Detect which cell encompasses the target text, then output its [X, Y] center coordinate. 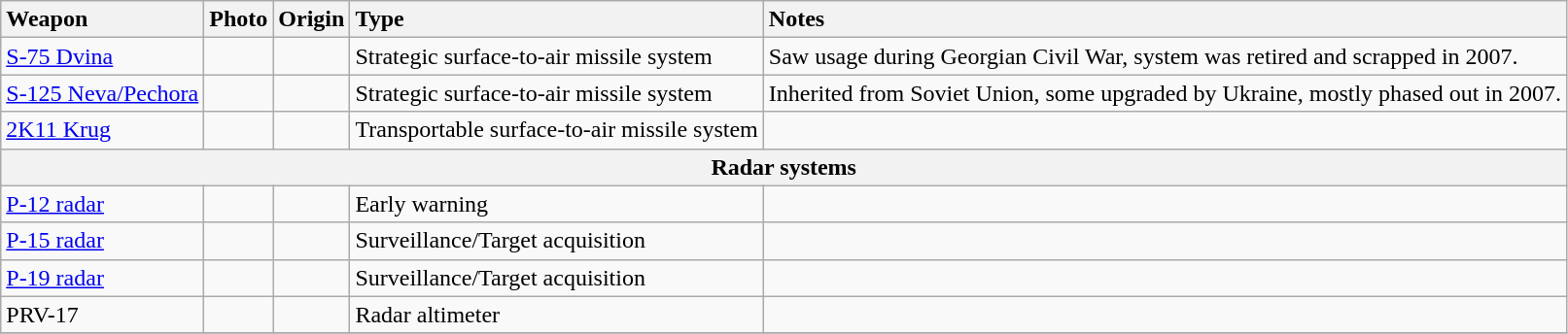
2K11 Krug [103, 130]
Early warning [556, 204]
Type [556, 19]
Photo [239, 19]
S-125 Neva/Pechora [103, 93]
Radar altimeter [556, 315]
PRV-17 [103, 315]
Saw usage during Georgian Civil War, system was retired and scrapped in 2007. [1165, 56]
P-12 radar [103, 204]
P-15 radar [103, 241]
S-75 Dvina [103, 56]
Inherited from Soviet Union, some upgraded by Ukraine, mostly phased out in 2007. [1165, 93]
Notes [1165, 19]
Origin [311, 19]
P-19 radar [103, 278]
Radar systems [784, 167]
Weapon [103, 19]
Transportable surface-to-air missile system [556, 130]
